Return (X, Y) of the center of cell containing provided text 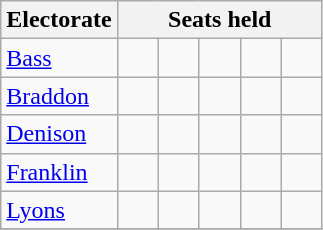
Lyons (59, 210)
Braddon (59, 96)
Electorate (59, 20)
Bass (59, 58)
Franklin (59, 172)
Seats held (220, 20)
Denison (59, 134)
